From the cell containing the given text, extract its center point as (X, Y) coordinate. 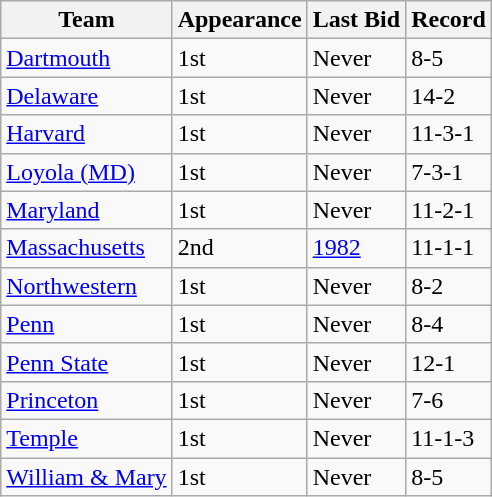
Princeton (86, 400)
Massachusetts (86, 248)
Harvard (86, 134)
Delaware (86, 96)
7-3-1 (449, 172)
11-2-1 (449, 210)
12-1 (449, 362)
Last Bid (356, 20)
Record (449, 20)
11-1-1 (449, 248)
Team (86, 20)
1982 (356, 248)
8-2 (449, 286)
Maryland (86, 210)
William & Mary (86, 477)
Appearance (240, 20)
8-4 (449, 324)
7-6 (449, 400)
Loyola (MD) (86, 172)
Dartmouth (86, 58)
14-2 (449, 96)
Penn (86, 324)
Temple (86, 438)
Northwestern (86, 286)
11-1-3 (449, 438)
11-3-1 (449, 134)
Penn State (86, 362)
2nd (240, 248)
